Return [x, y] of the center of cell containing provided text 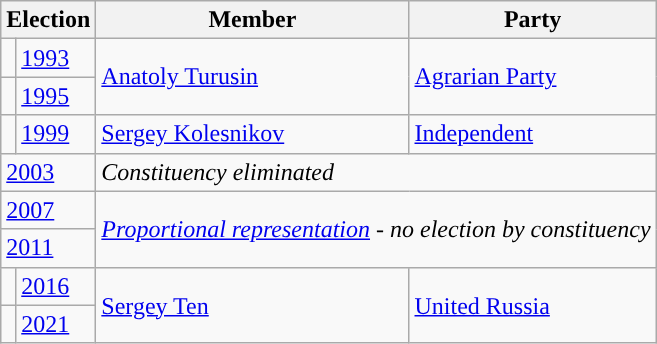
2011 [48, 248]
United Russia [532, 305]
1999 [56, 134]
1993 [56, 58]
2021 [56, 324]
Election [48, 20]
Sergey Kolesnikov [252, 134]
Proportional representation - no election by constituency [376, 229]
2003 [48, 172]
Agrarian Party [532, 77]
Independent [532, 134]
Party [532, 20]
Member [252, 20]
Anatoly Turusin [252, 77]
2007 [48, 210]
Constituency eliminated [376, 172]
1995 [56, 96]
Sergey Ten [252, 305]
2016 [56, 286]
